Determine the [x, y] coordinate at the center of the cell enclosing the given text.  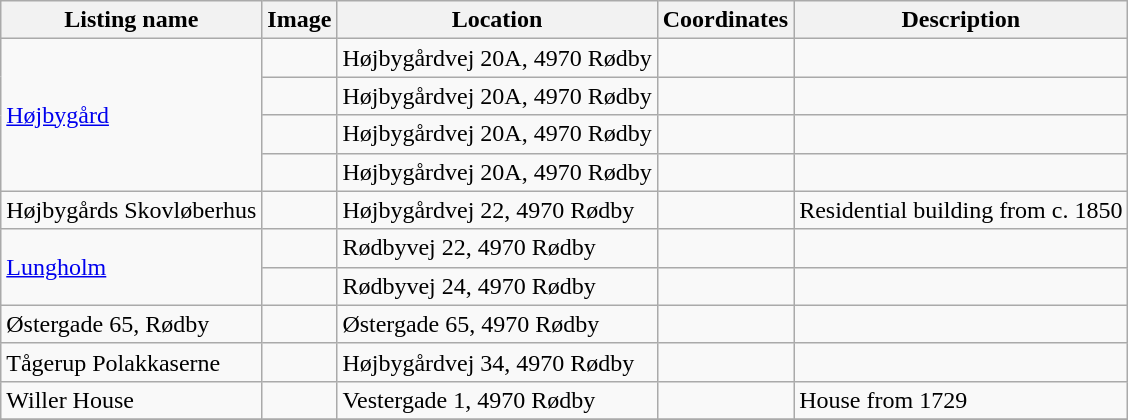
Østergade 65, 4970 Rødby [497, 324]
Location [497, 20]
Højbygårds Skovløberhus [132, 210]
Højbygård [132, 115]
Description [961, 20]
Listing name [132, 20]
Højbygårdvej 34, 4970 Rødby [497, 362]
Residential building from c. 1850 [961, 210]
Lungholm [132, 267]
Rødbyvej 24, 4970 Rødby [497, 286]
Tågerup Polakkaserne [132, 362]
Højbygårdvej 22, 4970 Rødby [497, 210]
Willer House [132, 400]
Rødbyvej 22, 4970 Rødby [497, 248]
House from 1729 [961, 400]
Image [300, 20]
Coordinates [725, 20]
Østergade 65, Rødby [132, 324]
Vestergade 1, 4970 Rødby [497, 400]
